Find where the given text appears and provide that cell's center as [X, Y] coordinate. 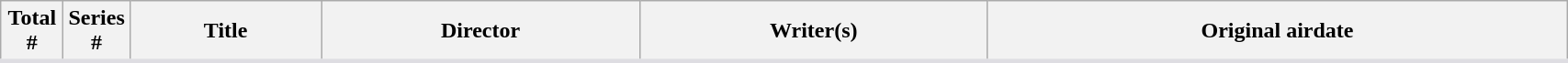
Total# [32, 31]
Original airdate [1277, 31]
Series# [96, 31]
Writer(s) [814, 31]
Director [480, 31]
Title [226, 31]
